Extract the [X, Y] coordinate from the center of the cell holding the provided text.  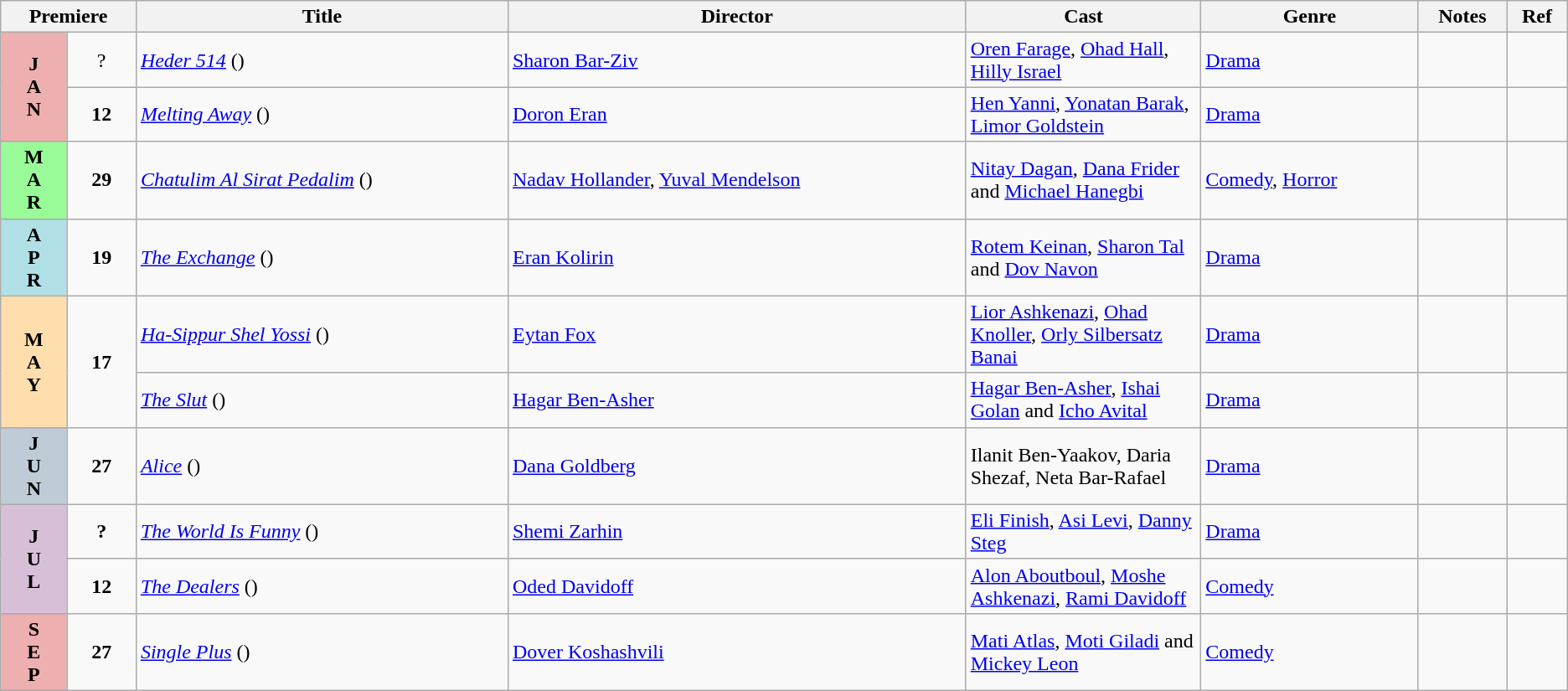
JAN [34, 87]
Notes [1462, 17]
Lior Ashkenazi, Ohad Knoller, Orly Silbersatz Banai [1084, 334]
Melting Away () [322, 114]
Dana Goldberg [737, 466]
Ref [1538, 17]
Comedy, Horror [1310, 180]
17 [101, 362]
Nadav Hollander, Yuval Mendelson [737, 180]
Hagar Ben-Asher [737, 400]
29 [101, 180]
Eytan Fox [737, 334]
Title [322, 17]
Hen Yanni, Yonatan Barak, Limor Goldstein [1084, 114]
SEP [34, 652]
MAY [34, 362]
Cast [1084, 17]
Shemi Zarhin [737, 531]
Mati Atlas, Moti Giladi and Mickey Leon [1084, 652]
Single Plus () [322, 652]
JUN [34, 466]
Heder 514 () [322, 60]
Director [737, 17]
The Slut () [322, 400]
Chatulim Al Sirat Pedalim () [322, 180]
Nitay Dagan, Dana Frider and Michael Hanegbi [1084, 180]
APR [34, 257]
Genre [1310, 17]
Ilanit Ben-Yaakov, Daria Shezaf, Neta Bar-Rafael [1084, 466]
19 [101, 257]
Dover Koshashvili [737, 652]
Hagar Ben-Asher, Ishai Golan and Icho Avital [1084, 400]
Ha-Sippur Shel Yossi () [322, 334]
Premiere [69, 17]
Eli Finish, Asi Levi, Danny Steg [1084, 531]
Doron Eran [737, 114]
JUL [34, 559]
Oded Davidoff [737, 586]
Rotem Keinan, Sharon Tal and Dov Navon [1084, 257]
Sharon Bar-Ziv [737, 60]
MAR [34, 180]
The Dealers () [322, 586]
Alice () [322, 466]
Eran Kolirin [737, 257]
The Exchange () [322, 257]
Oren Farage, Ohad Hall, Hilly Israel [1084, 60]
The World Is Funny () [322, 531]
Alon Aboutboul, Moshe Ashkenazi, Rami Davidoff [1084, 586]
